Return (X, Y) of the center of cell containing provided text 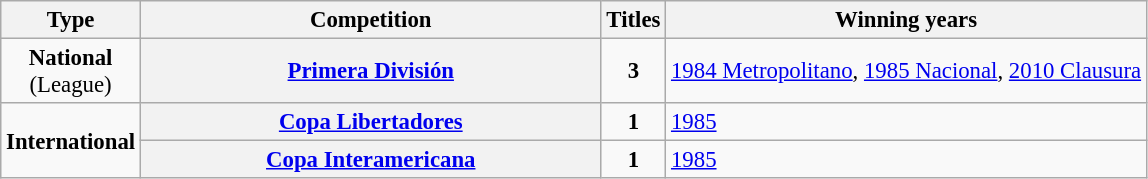
Winning years (906, 20)
Titles (634, 20)
Primera División (370, 72)
National(League) (71, 72)
International (71, 140)
Competition (370, 20)
Copa Interamericana (370, 160)
1984 Metropolitano, 1985 Nacional, 2010 Clausura (906, 72)
Copa Libertadores (370, 122)
3 (634, 72)
Type (71, 20)
